Determine the (x, y) coordinate at the center of the cell enclosing the given text.  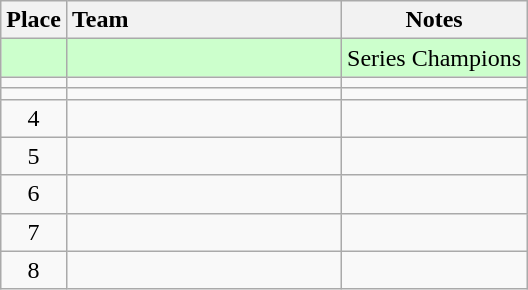
Place (34, 20)
Team (204, 20)
7 (34, 232)
Notes (434, 20)
5 (34, 156)
6 (34, 194)
Series Champions (434, 58)
8 (34, 270)
4 (34, 118)
